Scan for the cell matching the given text and deliver its (X, Y) coordinate at center. 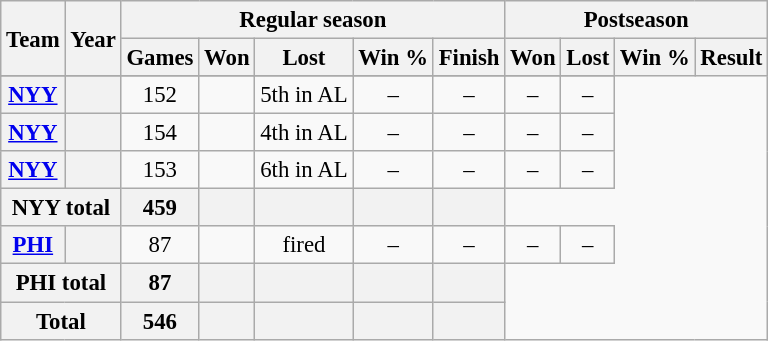
Team (33, 38)
Result (732, 58)
PHI (33, 245)
Regular season (313, 20)
NYY total (61, 208)
153 (160, 170)
Finish (468, 58)
Year (93, 38)
546 (160, 321)
5th in AL (304, 95)
154 (160, 133)
459 (160, 208)
6th in AL (304, 170)
4th in AL (304, 133)
Postseason (636, 20)
Games (160, 58)
152 (160, 95)
PHI total (61, 283)
fired (304, 245)
Total (61, 321)
